Search for the cell housing the specified text and yield its [x, y] center coordinate. 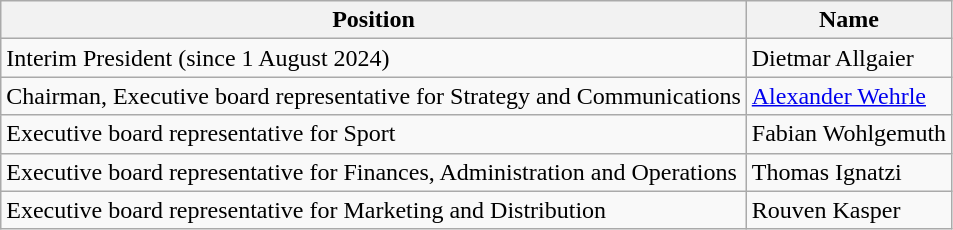
Interim President (since 1 August 2024) [374, 58]
Name [848, 20]
Dietmar Allgaier [848, 58]
Executive board representative for Finances, Administration and Operations [374, 172]
Fabian Wohlgemuth [848, 134]
Thomas Ignatzi [848, 172]
Position [374, 20]
Chairman, Executive board representative for Strategy and Communications [374, 96]
Executive board representative for Sport [374, 134]
Rouven Kasper [848, 210]
Alexander Wehrle [848, 96]
Executive board representative for Marketing and Distribution [374, 210]
